Output the (X, Y) coordinate of the center of the cell containing the given text.  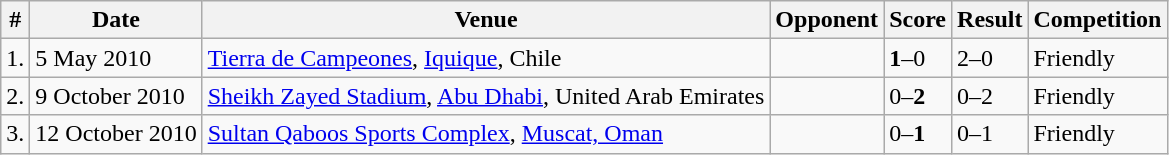
1–0 (918, 58)
Opponent (827, 20)
12 October 2010 (116, 134)
5 May 2010 (116, 58)
Tierra de Campeones, Iquique, Chile (486, 58)
2. (16, 96)
Sultan Qaboos Sports Complex, Muscat, Oman (486, 134)
Competition (1098, 20)
# (16, 20)
2–0 (990, 58)
Result (990, 20)
3. (16, 134)
9 October 2010 (116, 96)
Venue (486, 20)
1. (16, 58)
Sheikh Zayed Stadium, Abu Dhabi, United Arab Emirates (486, 96)
Score (918, 20)
Date (116, 20)
